Search for the cell housing the specified text and yield its (X, Y) center coordinate. 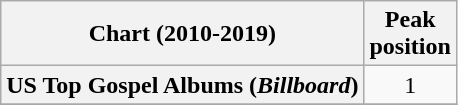
US Top Gospel Albums (Billboard) (182, 85)
1 (410, 85)
Chart (2010-2019) (182, 34)
Peakposition (410, 34)
